Return the (x, y) coordinate for the center point of the cell that contains the specified text.  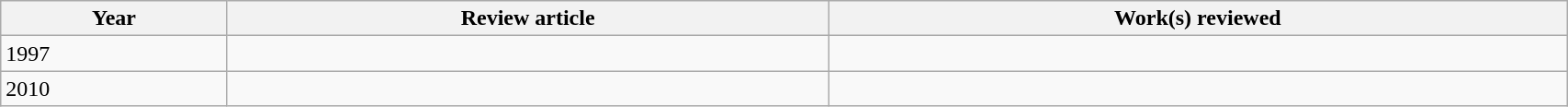
Work(s) reviewed (1198, 18)
1997 (114, 53)
Year (114, 18)
2010 (114, 89)
Review article (527, 18)
